Output the (X, Y) coordinate of the center of the cell containing the given text.  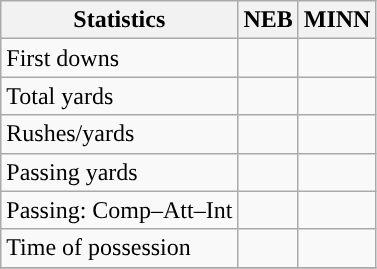
Statistics (120, 20)
MINN (337, 20)
Passing yards (120, 172)
Time of possession (120, 248)
NEB (268, 20)
Passing: Comp–Att–Int (120, 210)
First downs (120, 58)
Rushes/yards (120, 134)
Total yards (120, 96)
